Output the (X, Y) coordinate of the center of the cell containing the given text.  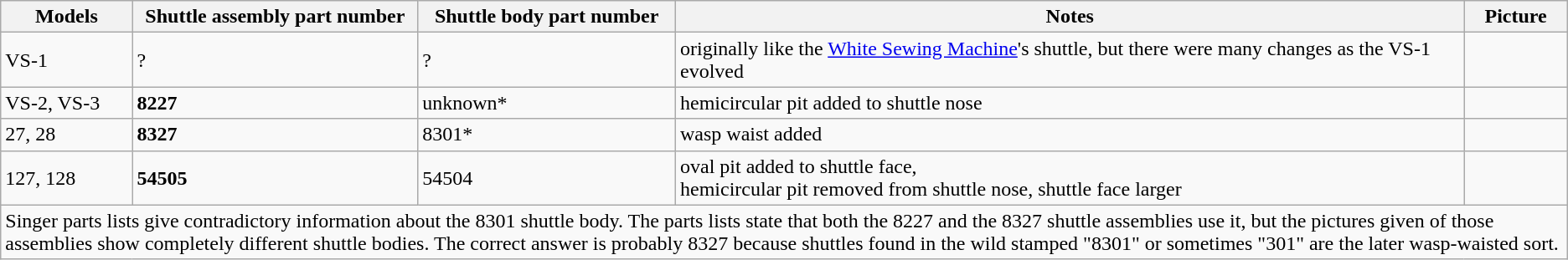
oval pit added to shuttle face,hemicircular pit removed from shuttle nose, shuttle face larger (1070, 177)
originally like the White Sewing Machine's shuttle, but there were many changes as the VS-1 evolved (1070, 60)
hemicircular pit added to shuttle nose (1070, 103)
Shuttle body part number (547, 17)
54504 (547, 177)
Models (67, 17)
127, 128 (67, 177)
VS-1 (67, 60)
54505 (275, 177)
Picture (1516, 17)
Notes (1070, 17)
Shuttle assembly part number (275, 17)
unknown* (547, 103)
VS-2, VS-3 (67, 103)
8327 (275, 135)
27, 28 (67, 135)
8301* (547, 135)
wasp waist added (1070, 135)
8227 (275, 103)
